From the cell containing the given text, extract its center point as (x, y) coordinate. 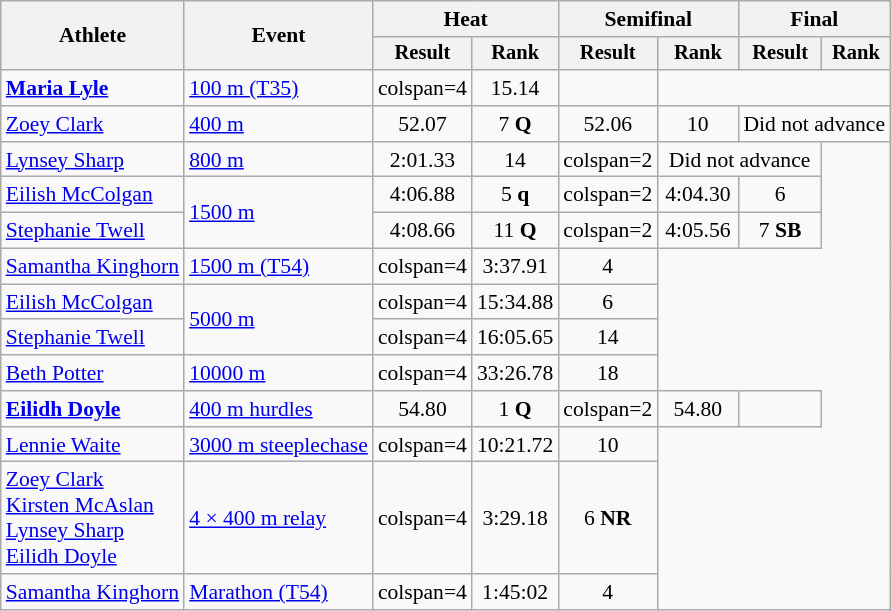
Eilidh Doyle (92, 409)
Zoey ClarkKirsten McAslanLynsey SharpEilidh Doyle (92, 518)
1500 m (278, 212)
7 Q (515, 124)
400 m hurdles (278, 409)
Lynsey Sharp (92, 160)
3:37.91 (515, 267)
7 SB (780, 231)
5000 m (278, 320)
4 × 400 m relay (278, 518)
2:01.33 (422, 160)
6 NR (608, 518)
3:29.18 (515, 518)
Final (814, 19)
1500 m (T54) (278, 267)
10:21.72 (515, 445)
1:45:02 (515, 592)
3000 m steeplechase (278, 445)
Zoey Clark (92, 124)
10000 m (278, 373)
52.07 (422, 124)
4:06.88 (422, 195)
1 Q (515, 409)
18 (608, 373)
4:04.30 (698, 195)
Maria Lyle (92, 88)
33:26.78 (515, 373)
Semifinal (648, 19)
15:34.88 (515, 302)
52.06 (608, 124)
5 q (515, 195)
400 m (278, 124)
11 Q (515, 231)
Athlete (92, 36)
800 m (278, 160)
Lennie Waite (92, 445)
16:05.65 (515, 338)
Event (278, 36)
100 m (T35) (278, 88)
Heat (466, 19)
Beth Potter (92, 373)
Marathon (T54) (278, 592)
4:08.66 (422, 231)
4:05.56 (698, 231)
15.14 (515, 88)
